Extract the (X, Y) coordinate from the center of the cell holding the provided text.  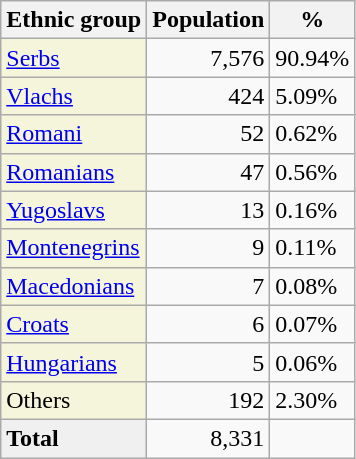
7,576 (208, 58)
8,331 (208, 438)
Ethnic group (74, 20)
0.06% (312, 362)
52 (208, 134)
0.62% (312, 134)
5 (208, 362)
5.09% (312, 96)
Macedonians (74, 286)
192 (208, 400)
Serbs (74, 58)
Others (74, 400)
0.07% (312, 324)
13 (208, 210)
47 (208, 172)
0.11% (312, 248)
Population (208, 20)
7 (208, 286)
Croats (74, 324)
9 (208, 248)
Total (74, 438)
Montenegrins (74, 248)
0.16% (312, 210)
Hungarians (74, 362)
Vlachs (74, 96)
0.56% (312, 172)
2.30% (312, 400)
0.08% (312, 286)
6 (208, 324)
Yugoslavs (74, 210)
90.94% (312, 58)
Romanians (74, 172)
Romani (74, 134)
424 (208, 96)
% (312, 20)
